Provide the (x, y) coordinate of the cell's center where the given text is located.  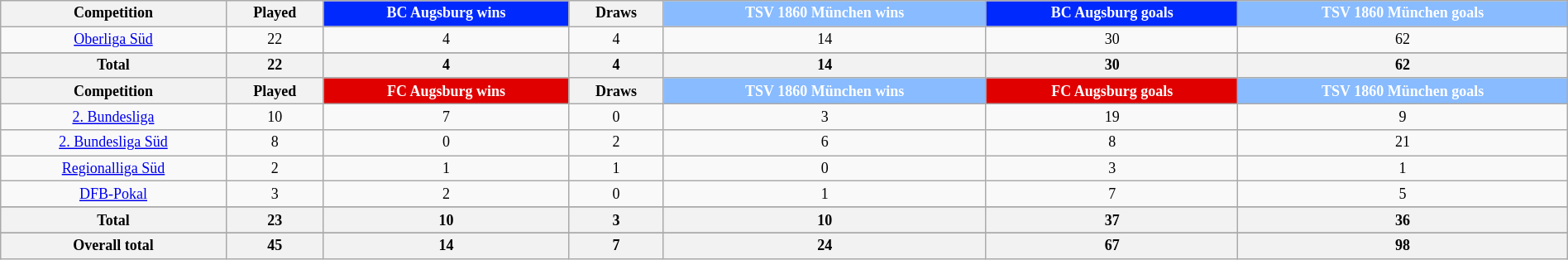
FC Augsburg wins (447, 91)
Oberliga Süd (113, 40)
Overall total (113, 245)
98 (1403, 245)
23 (275, 220)
19 (1111, 116)
24 (825, 245)
9 (1403, 116)
36 (1403, 220)
6 (825, 142)
DFB-Pokal (113, 194)
2. Bundesliga (113, 116)
BC Augsburg wins (447, 13)
37 (1111, 220)
BC Augsburg goals (1111, 13)
67 (1111, 245)
21 (1403, 142)
5 (1403, 194)
FC Augsburg goals (1111, 91)
2. Bundesliga Süd (113, 142)
45 (275, 245)
Regionalliga Süd (113, 169)
